Output the [x, y] coordinate of the center of the cell containing the given text.  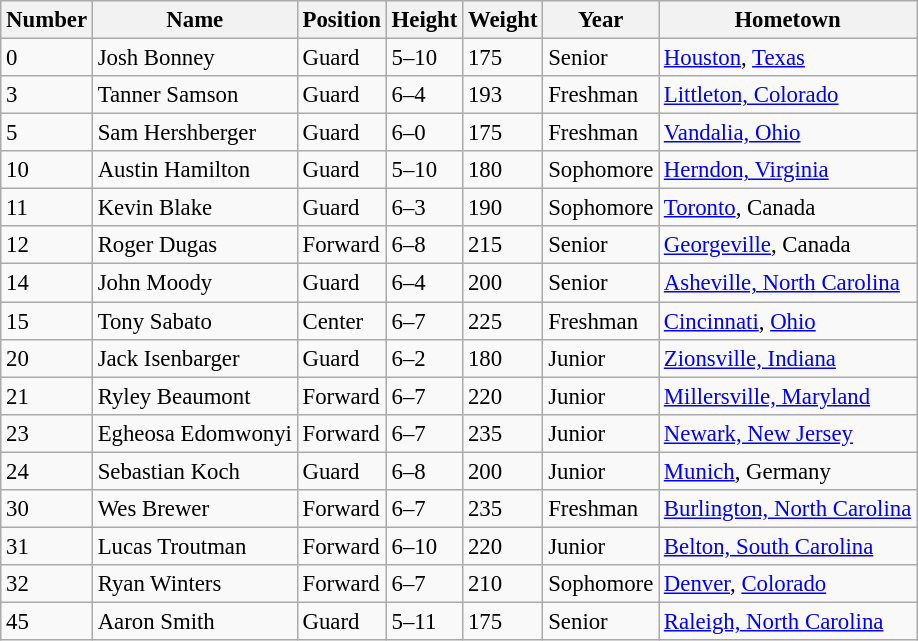
210 [503, 584]
15 [47, 321]
Houston, Texas [788, 58]
20 [47, 358]
5–11 [424, 621]
Newark, New Jersey [788, 433]
Josh Bonney [194, 58]
190 [503, 208]
225 [503, 321]
Asheville, North Carolina [788, 283]
Tanner Samson [194, 95]
0 [47, 58]
Height [424, 20]
Belton, South Carolina [788, 546]
Number [47, 20]
31 [47, 546]
193 [503, 95]
3 [47, 95]
Millersville, Maryland [788, 396]
10 [47, 170]
5 [47, 133]
Name [194, 20]
Herndon, Virginia [788, 170]
Littleton, Colorado [788, 95]
Vandalia, Ohio [788, 133]
Tony Sabato [194, 321]
Wes Brewer [194, 509]
Center [342, 321]
Hometown [788, 20]
Sebastian Koch [194, 471]
11 [47, 208]
Aaron Smith [194, 621]
Year [601, 20]
Egheosa Edomwonyi [194, 433]
23 [47, 433]
Toronto, Canada [788, 208]
Cincinnati, Ohio [788, 321]
32 [47, 584]
Jack Isenbarger [194, 358]
Ryan Winters [194, 584]
John Moody [194, 283]
215 [503, 245]
6–3 [424, 208]
Kevin Blake [194, 208]
Raleigh, North Carolina [788, 621]
21 [47, 396]
Roger Dugas [194, 245]
Sam Hershberger [194, 133]
Munich, Germany [788, 471]
Georgeville, Canada [788, 245]
24 [47, 471]
6–10 [424, 546]
Burlington, North Carolina [788, 509]
Ryley Beaumont [194, 396]
Weight [503, 20]
6–2 [424, 358]
45 [47, 621]
30 [47, 509]
Position [342, 20]
12 [47, 245]
6–0 [424, 133]
14 [47, 283]
Zionsville, Indiana [788, 358]
Lucas Troutman [194, 546]
Denver, Colorado [788, 584]
Austin Hamilton [194, 170]
